Find where the given text appears and provide that cell's center as [x, y] coordinate. 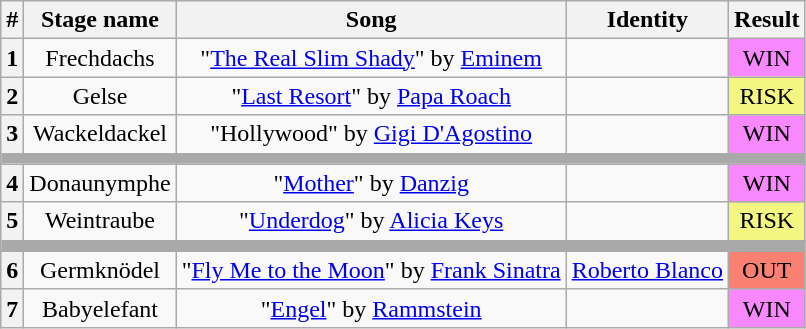
"Fly Me to the Moon" by Frank Sinatra [371, 270]
4 [12, 183]
2 [12, 96]
"Engel" by Rammstein [371, 308]
7 [12, 308]
"The Real Slim Shady" by Eminem [371, 58]
"Underdog" by Alicia Keys [371, 221]
Frechdachs [100, 58]
Stage name [100, 20]
Donaunymphe [100, 183]
Germknödel [100, 270]
OUT [767, 270]
5 [12, 221]
"Last Resort" by Papa Roach [371, 96]
Babyelefant [100, 308]
Roberto Blanco [647, 270]
Weintraube [100, 221]
1 [12, 58]
3 [12, 134]
Result [767, 20]
6 [12, 270]
Song [371, 20]
"Mother" by Danzig [371, 183]
"Hollywood" by Gigi D'Agostino [371, 134]
Identity [647, 20]
Wackeldackel [100, 134]
# [12, 20]
Gelse [100, 96]
